From the cell containing the given text, extract its center point as [x, y] coordinate. 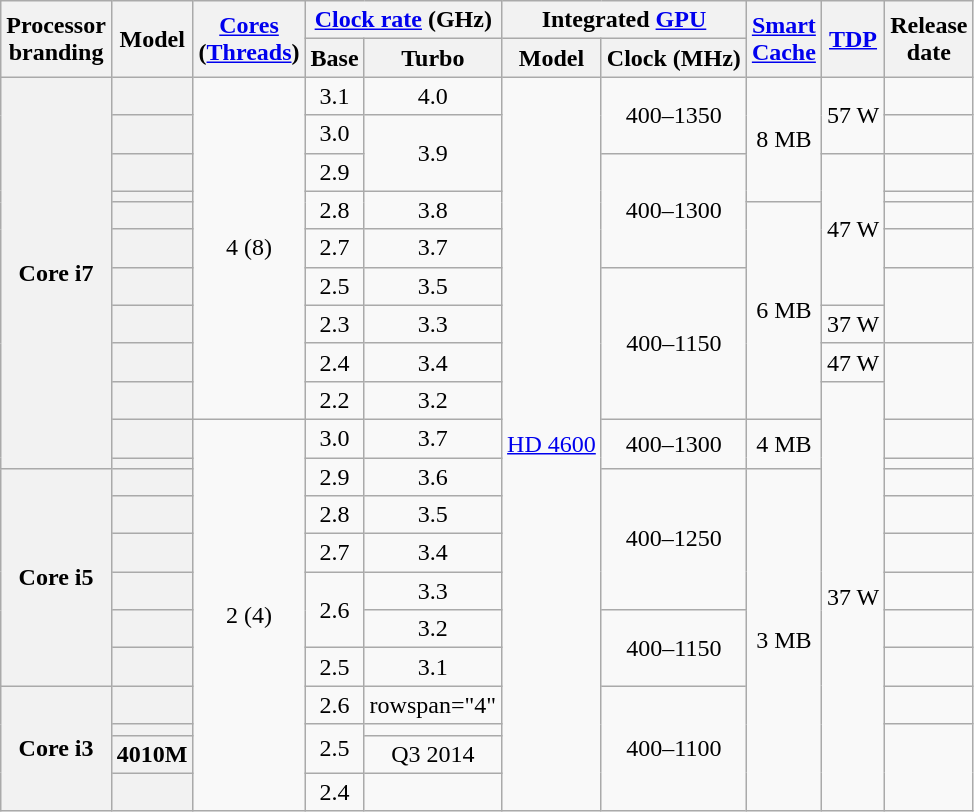
2 (4) [249, 615]
Core i3 [56, 748]
3.8 [433, 210]
4 (8) [249, 248]
400–1100 [674, 748]
4010M [152, 754]
Processorbranding [56, 39]
HD 4600 [552, 444]
2.2 [334, 400]
Cores(Threads) [249, 39]
4.0 [433, 96]
6 MB [784, 310]
Q3 2014 [433, 754]
rowspan="4" [433, 705]
400–1250 [674, 540]
400–1350 [674, 115]
Integrated GPU [624, 20]
Core i5 [56, 578]
Clock (MHz) [674, 58]
8 MB [784, 140]
SmartCache [784, 39]
Core i7 [56, 273]
4 MB [784, 444]
Base [334, 58]
Turbo [433, 58]
TDP [852, 39]
57 W [852, 115]
Clock rate (GHz) [404, 20]
Releasedate [929, 39]
3 MB [784, 640]
2.3 [334, 324]
3.6 [433, 477]
3.9 [433, 153]
